Identify which cell holds the provided text, then report its [x, y] central coordinate. 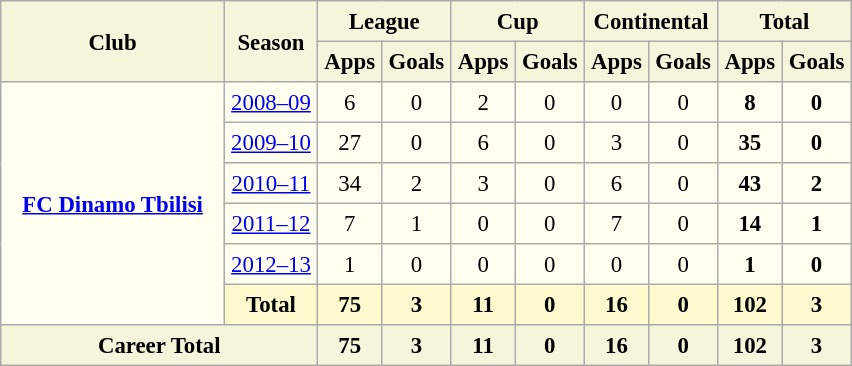
14 [750, 223]
2012–13 [270, 264]
2010–11 [270, 183]
43 [750, 183]
Continental [650, 21]
34 [350, 183]
Career Total [160, 345]
Cup [518, 21]
FC Dinamo Tbilisi [113, 204]
2008–09 [270, 102]
League [384, 21]
2009–10 [270, 142]
35 [750, 142]
8 [750, 102]
2011–12 [270, 223]
Club [113, 42]
Season [270, 42]
27 [350, 142]
